Find where the given text appears and provide that cell's center as [X, Y] coordinate. 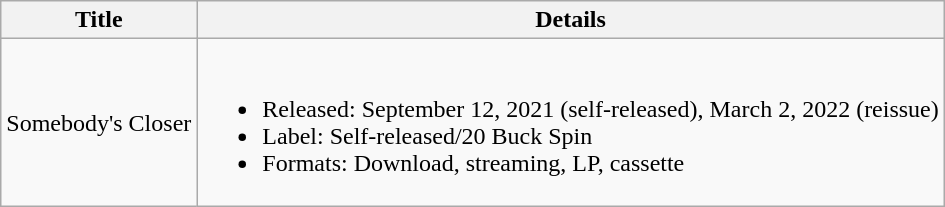
Somebody's Closer [99, 122]
Title [99, 20]
Details [570, 20]
Released: September 12, 2021 (self-released), March 2, 2022 (reissue)Label: Self-released/20 Buck SpinFormats: Download, streaming, LP, cassette [570, 122]
